From the cell containing the given text, extract its center point as [X, Y] coordinate. 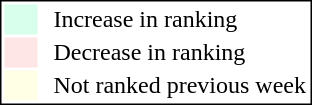
Not ranked previous week [180, 85]
Increase in ranking [180, 19]
Decrease in ranking [180, 53]
